Scan for the cell matching the given text and deliver its (x, y) coordinate at center. 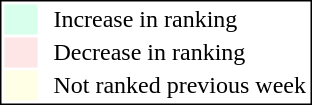
Not ranked previous week (180, 85)
Increase in ranking (180, 19)
Decrease in ranking (180, 53)
